For the text-containing cell, return its midpoint in [X, Y] coordinate format. 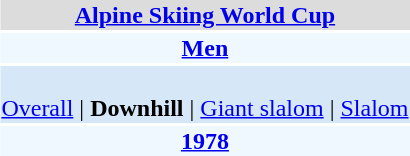
Alpine Skiing World Cup [205, 15]
Men [205, 48]
1978 [205, 141]
Overall | Downhill | Giant slalom | Slalom [205, 94]
